For the text-containing cell, return its midpoint in (X, Y) coordinate format. 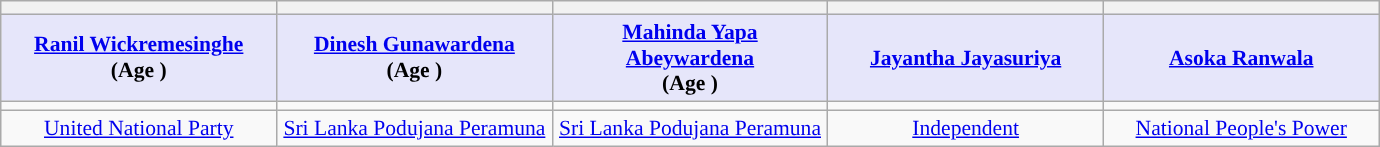
Asoka Ranwala (1241, 58)
Jayantha Jayasuriya (966, 58)
National People's Power (1241, 129)
Ranil Wickremesinghe(Age ) (139, 58)
Dinesh Gunawardena(Age ) (415, 58)
United National Party (139, 129)
Mahinda Yapa Abeywardena(Age ) (690, 58)
Independent (966, 129)
